From the cell containing the given text, extract its center point as (X, Y) coordinate. 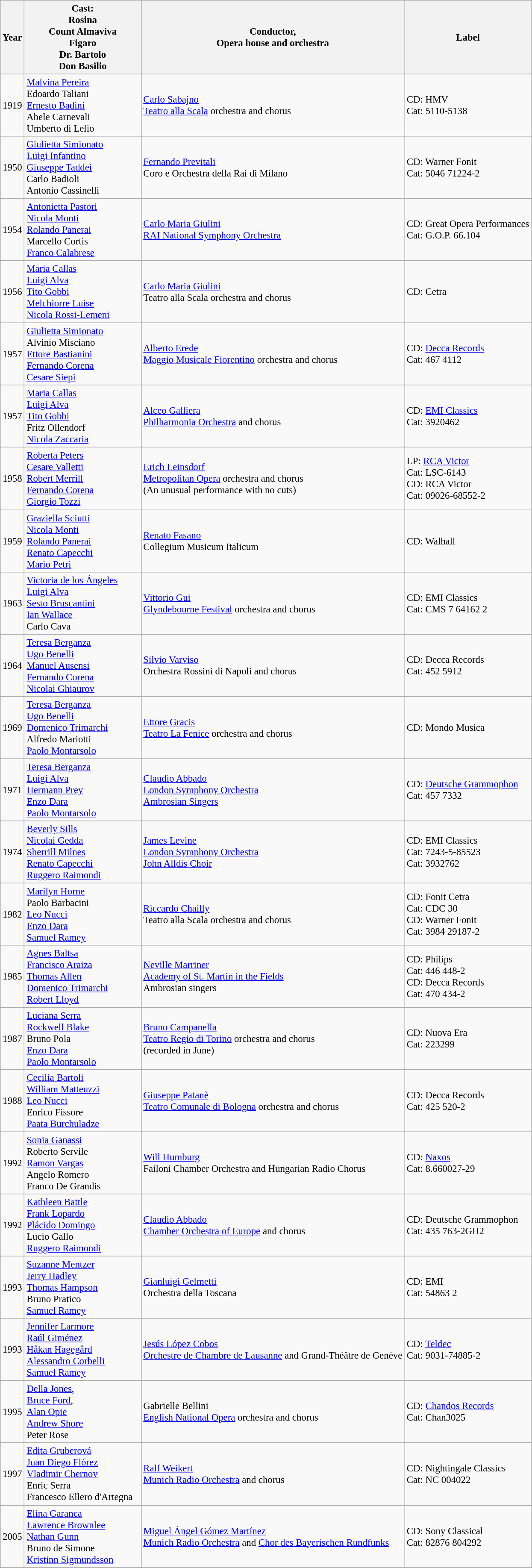
Bruno CampanellaTeatro Regio di Torino orchestra and chorus(recorded in June) (273, 1038)
Giuseppe PatanèTeatro Comunale di Bologna orchestra and chorus (273, 1101)
Year (12, 38)
Claudio AbbadoChamber Orchestra of Europe and chorus (273, 1225)
1959 (12, 541)
1995 (12, 1412)
Kathleen BattleFrank LopardoPlácido DomingoLucio GalloRuggero Raimondi (83, 1225)
Teresa BerganzaUgo BenelliDomenico TrimarchiAlfredo MariottiPaolo Montarsolo (83, 727)
CD: Cetra (468, 292)
CD: PhilipsCat: 446 448-2CD: Decca RecordsCat: 470 434-2 (468, 977)
1969 (12, 727)
Giulietta SimionatoAlvinio MiscianoEttore BastianiniFernando CorenaCesare Siepi (83, 354)
Carlo Maria GiuliniTeatro alla Scala orchestra and chorus (273, 292)
Fernando PrevitaliCoro e Orchestra della Rai di Milano (273, 168)
Ralf WeikertMunich Radio Orchestra and chorus (273, 1474)
James LevineLondon Symphony OrchestraJohn Alldis Choir (273, 852)
1985 (12, 977)
Suzanne MentzerJerry HadleyThomas HampsonBruno PraticoSamuel Ramey (83, 1288)
Antonietta PastoriNicola MontiRolando PaneraiMarcello CortisFranco Calabrese (83, 230)
CD: Deutsche GrammophonCat: 435 763-2GH2 (468, 1225)
Gianluigi GelmettiOrchestra della Toscana (273, 1288)
1958 (12, 479)
CD: Decca RecordsCat: 425 520-2 (468, 1101)
CD: Great Opera PerformancesCat: G.O.P. 66.104 (468, 230)
Della Jones, Bruce Ford, Alan OpieAndrew ShorePeter Rose (83, 1412)
Alceo GallieraPhilharmonia Orchestra and chorus (273, 417)
2005 (12, 1536)
CD: HMVCat: 5110-5138 (468, 106)
Miguel Ángel Gómez MartínezMunich Radio Orchestra and Chor des Bayerischen Rundfunks (273, 1536)
Carlo Maria GiuliniRAI National Symphony Orchestra (273, 230)
CD: Nightingale ClassicsCat: NC 004022 (468, 1474)
Cecilia BartoliWilliam MatteuzziLeo NucciEnrico FissorePaata Burchuladze (83, 1101)
CD: Sony ClassicalCat: 82876 804292 (468, 1536)
CD: EMI ClassicsCat: 7243-5-85523Cat: 3932762 (468, 852)
Edita GruberováJuan Diego FlórezVladimir ChernovEnric SerraFrancesco Ellero d'Artegna (83, 1474)
CD: TeldecCat: 9031-74885-2 (468, 1350)
Riccardo ChaillyTeatro alla Scala orchestra and chorus (273, 914)
Elina GarancaLawrence BrownleeNathan GunnBruno de SimoneKristinn Sigmundsson (83, 1536)
CD: Nuova EraCat: 223299 (468, 1038)
Maria CallasLuigi AlvaTito GobbiMelchiorre LuiseNicola Rossi-Lemeni (83, 292)
Luciana SerraRockwell BlakeBruno PolaEnzo DaraPaolo Montarsolo (83, 1038)
1974 (12, 852)
Jennifer LarmoreRaúl GiménezHåkan HagegårdAlessandro CorbelliSamuel Ramey (83, 1350)
Giulietta SimionatoLuigi InfantinoGiuseppe TaddeiCarlo BadioliAntonio Cassinelli (83, 168)
CD: EMI ClassicsCat: 3920462 (468, 417)
Roberta PetersCesare VallettiRobert MerrillFernando CorenaGiorgio Tozzi (83, 479)
Erich LeinsdorfMetropolitan Opera orchestra and chorus(An unusual performance with no cuts) (273, 479)
Claudio AbbadoLondon Symphony OrchestraAmbrosian Singers (273, 790)
CD: Chandos RecordsCat: Chan3025 (468, 1412)
Conductor,Opera house and orchestra (273, 38)
Neville MarrinerAcademy of St. Martin in the FieldsAmbrosian singers (273, 977)
1988 (12, 1101)
Agnes BaltsaFrancisco AraizaThomas AllenDomenico TrimarchiRobert Lloyd (83, 977)
1954 (12, 230)
1987 (12, 1038)
CD: NaxosCat: 8.660027-29 (468, 1163)
Label (468, 38)
Graziella SciuttiNicola MontiRolando PaneraiRenato CapecchiMario Petri (83, 541)
CD: EMICat: 54863 2 (468, 1288)
Ettore GracisTeatro La Fenice orchestra and chorus (273, 727)
1919 (12, 106)
Teresa BerganzaUgo BenelliManuel AusensiFernando CorenaNicolai Ghiaurov (83, 665)
Cast:RosinaCount AlmavivaFigaroDr. BartoloDon Basilio (83, 38)
Marilyn HornePaolo BarbaciniLeo NucciEnzo DaraSamuel Ramey (83, 914)
1997 (12, 1474)
CD: Walhall (468, 541)
CD: Decca RecordsCat: 467 4112 (468, 354)
LP: RCA VictorCat: LSC-6143 CD: RCA VictorCat: 09026-68552-2 (468, 479)
1963 (12, 603)
Maria CallasLuigi AlvaTito GobbiFritz OllendorfNicola Zaccaria (83, 417)
CD: Warner FonitCat: 5046 71224-2 (468, 168)
CD: Fonit CetraCat: CDC 30CD: Warner FonitCat: 3984 29187-2 (468, 914)
Teresa BerganzaLuigi AlvaHermann PreyEnzo DaraPaolo Montarsolo (83, 790)
Beverly SillsNicolai GeddaSherrill MilnesRenato CapecchiRuggero Raimondi (83, 852)
1956 (12, 292)
Sonia GanassiRoberto ServileRamon VargasAngelo RomeroFranco De Grandis (83, 1163)
CD: Decca RecordsCat: 452 5912 (468, 665)
CD: EMI ClassicsCat: CMS 7 64162 2 (468, 603)
Alberto EredeMaggio Musicale Fiorentino orchestra and chorus (273, 354)
1964 (12, 665)
Vittorio GuiGlyndebourne Festival orchestra and chorus (273, 603)
Victoria de los ÁngelesLuigi AlvaSesto BruscantiniIan WallaceCarlo Cava (83, 603)
Jesús López CobosOrchestre de Chambre de Lausanne and Grand-Théâtre de Genève (273, 1350)
1950 (12, 168)
Will HumburgFailoni Chamber Orchestra and Hungarian Radio Chorus (273, 1163)
CD: Deutsche GrammophonCat: 457 7332 (468, 790)
1971 (12, 790)
Renato FasanoCollegium Musicum Italicum (273, 541)
Silvio VarvisoOrchestra Rossini di Napoli and chorus (273, 665)
CD: Mondo Musica (468, 727)
Malvina PereiraEdoardo TalianiErnesto BadiniAbele CarnevaliUmberto di Lelio (83, 106)
1982 (12, 914)
Carlo SabajnoTeatro alla Scala orchestra and chorus (273, 106)
Gabrielle BelliniEnglish National Opera orchestra and chorus (273, 1412)
